Return [x, y] of the center of cell containing provided text 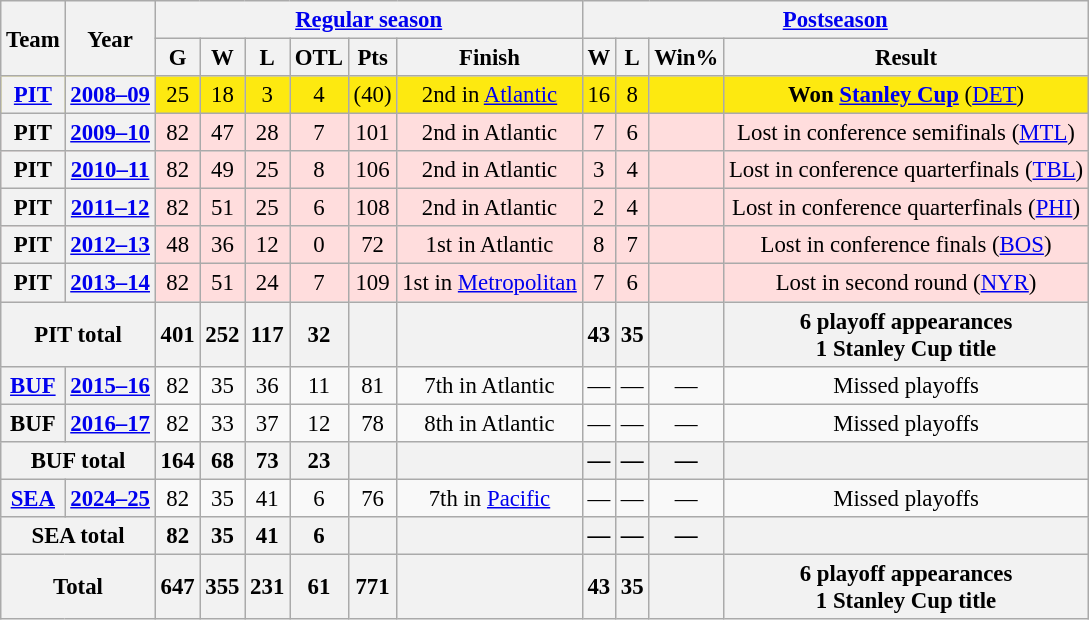
Result [906, 58]
401 [178, 334]
Won Stanley Cup (DET) [906, 95]
2024–25 [110, 498]
32 [320, 334]
0 [320, 245]
1st in Metropolitan [490, 283]
8th in Atlantic [490, 423]
Lost in conference quarterfinals (PHI) [906, 208]
16 [598, 95]
73 [268, 460]
Regular season [368, 20]
117 [268, 334]
24 [268, 283]
2012–13 [110, 245]
106 [372, 170]
49 [222, 170]
37 [268, 423]
78 [372, 423]
81 [372, 385]
2013–14 [110, 283]
1st in Atlantic [490, 245]
Pts [372, 58]
23 [320, 460]
Year [110, 38]
109 [372, 283]
2010–11 [110, 170]
101 [372, 133]
Win% [686, 58]
7th in Pacific [490, 498]
Postseason [835, 20]
2016–17 [110, 423]
Lost in conference semifinals (MTL) [906, 133]
47 [222, 133]
48 [178, 245]
18 [222, 95]
SEA [33, 498]
61 [320, 586]
164 [178, 460]
PIT total [78, 334]
76 [372, 498]
771 [372, 586]
355 [222, 586]
OTL [320, 58]
2011–12 [110, 208]
G [178, 58]
2015–16 [110, 385]
2008–09 [110, 95]
7th in Atlantic [490, 385]
Lost in conference quarterfinals (TBL) [906, 170]
252 [222, 334]
231 [268, 586]
SEA total [78, 536]
(40) [372, 95]
72 [372, 245]
28 [268, 133]
11 [320, 385]
Total [78, 586]
647 [178, 586]
33 [222, 423]
BUF total [78, 460]
Lost in conference finals (BOS) [906, 245]
68 [222, 460]
Finish [490, 58]
2 [598, 208]
Lost in second round (NYR) [906, 283]
2009–10 [110, 133]
108 [372, 208]
Team [33, 38]
